Return the (X, Y) coordinate for the center point of the cell that contains the specified text.  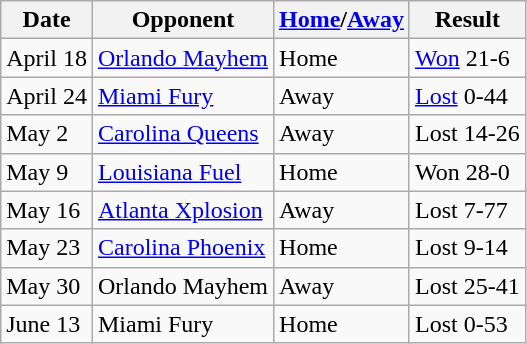
Date (47, 20)
Louisiana Fuel (182, 172)
Home/Away (342, 20)
Won 28-0 (467, 172)
May 2 (47, 134)
Lost 0-53 (467, 324)
Atlanta Xplosion (182, 210)
Lost 25-41 (467, 286)
May 23 (47, 248)
April 18 (47, 58)
April 24 (47, 96)
June 13 (47, 324)
Opponent (182, 20)
Won 21-6 (467, 58)
Lost 14-26 (467, 134)
May 30 (47, 286)
Carolina Phoenix (182, 248)
Lost 0-44 (467, 96)
May 16 (47, 210)
Carolina Queens (182, 134)
May 9 (47, 172)
Lost 9-14 (467, 248)
Lost 7-77 (467, 210)
Result (467, 20)
